For the text-containing cell, return its midpoint in (x, y) coordinate format. 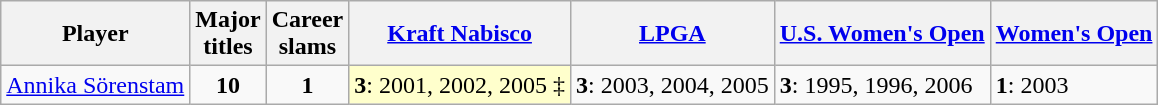
Majortitles (228, 34)
3: 2003, 2004, 2005 (672, 85)
LPGA (672, 34)
3: 1995, 1996, 2006 (882, 85)
1: 2003 (1074, 85)
3: 2001, 2002, 2005 ‡ (460, 85)
Careerslams (308, 34)
Player (96, 34)
U.S. Women's Open (882, 34)
Women's Open (1074, 34)
Kraft Nabisco (460, 34)
1 (308, 85)
Annika Sörenstam (96, 85)
10 (228, 85)
